Detect which cell encompasses the target text, then output its (X, Y) center coordinate. 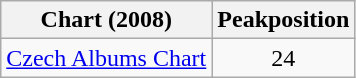
Chart (2008) (106, 20)
24 (284, 58)
Czech Albums Chart (106, 58)
Peakposition (284, 20)
